Locate the cell with the specified text and output its (X, Y) center coordinate. 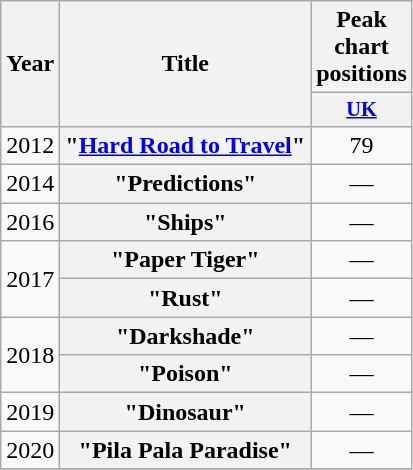
"Dinosaur" (186, 412)
Title (186, 64)
Peak chart positions (362, 47)
"Ships" (186, 222)
2012 (30, 145)
UK (362, 110)
2016 (30, 222)
2019 (30, 412)
"Paper Tiger" (186, 260)
"Rust" (186, 298)
2020 (30, 450)
79 (362, 145)
"Darkshade" (186, 336)
2018 (30, 355)
Year (30, 64)
2014 (30, 184)
"Predictions" (186, 184)
"Poison" (186, 374)
2017 (30, 279)
"Hard Road to Travel" (186, 145)
"Pila Pala Paradise" (186, 450)
